Identify which cell holds the provided text, then report its [x, y] central coordinate. 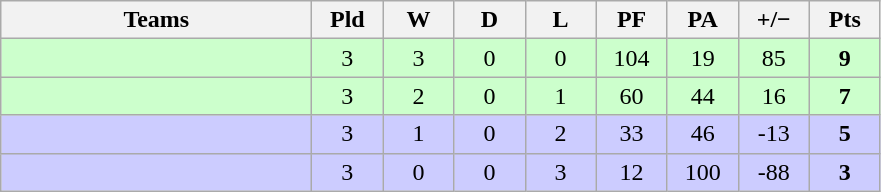
-88 [774, 172]
Teams [156, 20]
-13 [774, 134]
46 [702, 134]
85 [774, 58]
L [560, 20]
Pld [348, 20]
+/− [774, 20]
12 [632, 172]
9 [844, 58]
Pts [844, 20]
33 [632, 134]
19 [702, 58]
60 [632, 96]
7 [844, 96]
5 [844, 134]
16 [774, 96]
44 [702, 96]
PA [702, 20]
104 [632, 58]
PF [632, 20]
100 [702, 172]
D [490, 20]
W [418, 20]
